For the text-containing cell, return its midpoint in (X, Y) coordinate format. 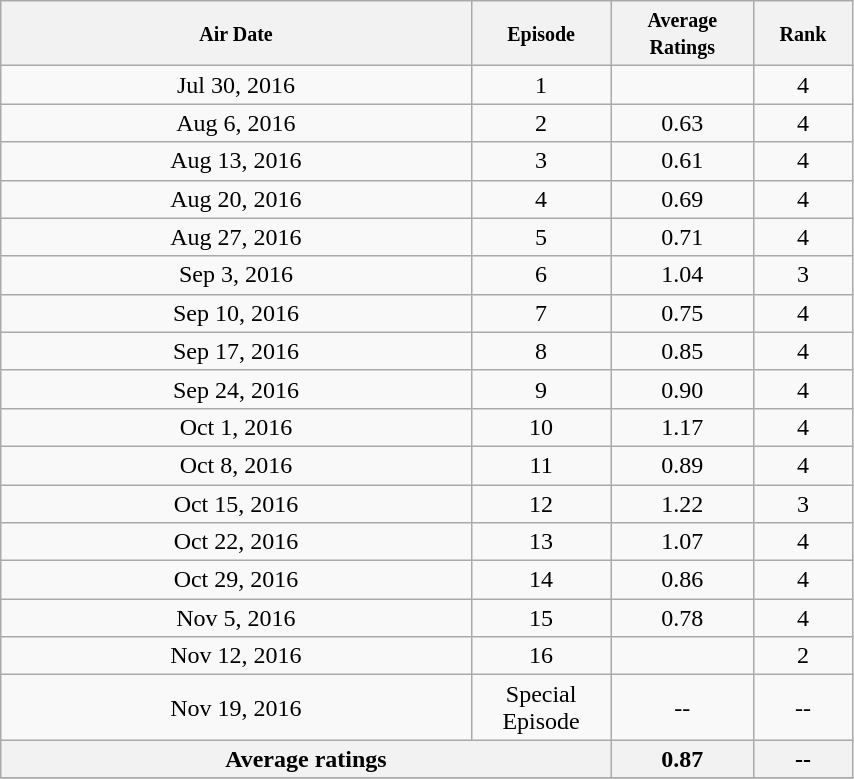
Oct 1, 2016 (236, 427)
1.17 (682, 427)
Aug 27, 2016 (236, 237)
0.87 (682, 759)
1.07 (682, 542)
1 (541, 85)
Sep 3, 2016 (236, 275)
0.75 (682, 313)
Oct 29, 2016 (236, 580)
Aug 6, 2016 (236, 123)
Nov 19, 2016 (236, 708)
0.61 (682, 161)
Oct 8, 2016 (236, 465)
0.63 (682, 123)
5 (541, 237)
7 (541, 313)
Sep 17, 2016 (236, 351)
0.69 (682, 199)
Average ratings (306, 759)
Rank (802, 34)
Average Ratings (682, 34)
12 (541, 503)
Air Date (236, 34)
8 (541, 351)
16 (541, 656)
10 (541, 427)
14 (541, 580)
13 (541, 542)
9 (541, 389)
0.78 (682, 618)
Aug 13, 2016 (236, 161)
0.89 (682, 465)
Jul 30, 2016 (236, 85)
Sep 10, 2016 (236, 313)
Oct 15, 2016 (236, 503)
6 (541, 275)
0.86 (682, 580)
Episode (541, 34)
1.04 (682, 275)
Sep 24, 2016 (236, 389)
Aug 20, 2016 (236, 199)
Nov 5, 2016 (236, 618)
0.71 (682, 237)
11 (541, 465)
Oct 22, 2016 (236, 542)
0.90 (682, 389)
0.85 (682, 351)
1.22 (682, 503)
Nov 12, 2016 (236, 656)
Special Episode (541, 708)
15 (541, 618)
